Locate the cell with the specified text and output its (x, y) center coordinate. 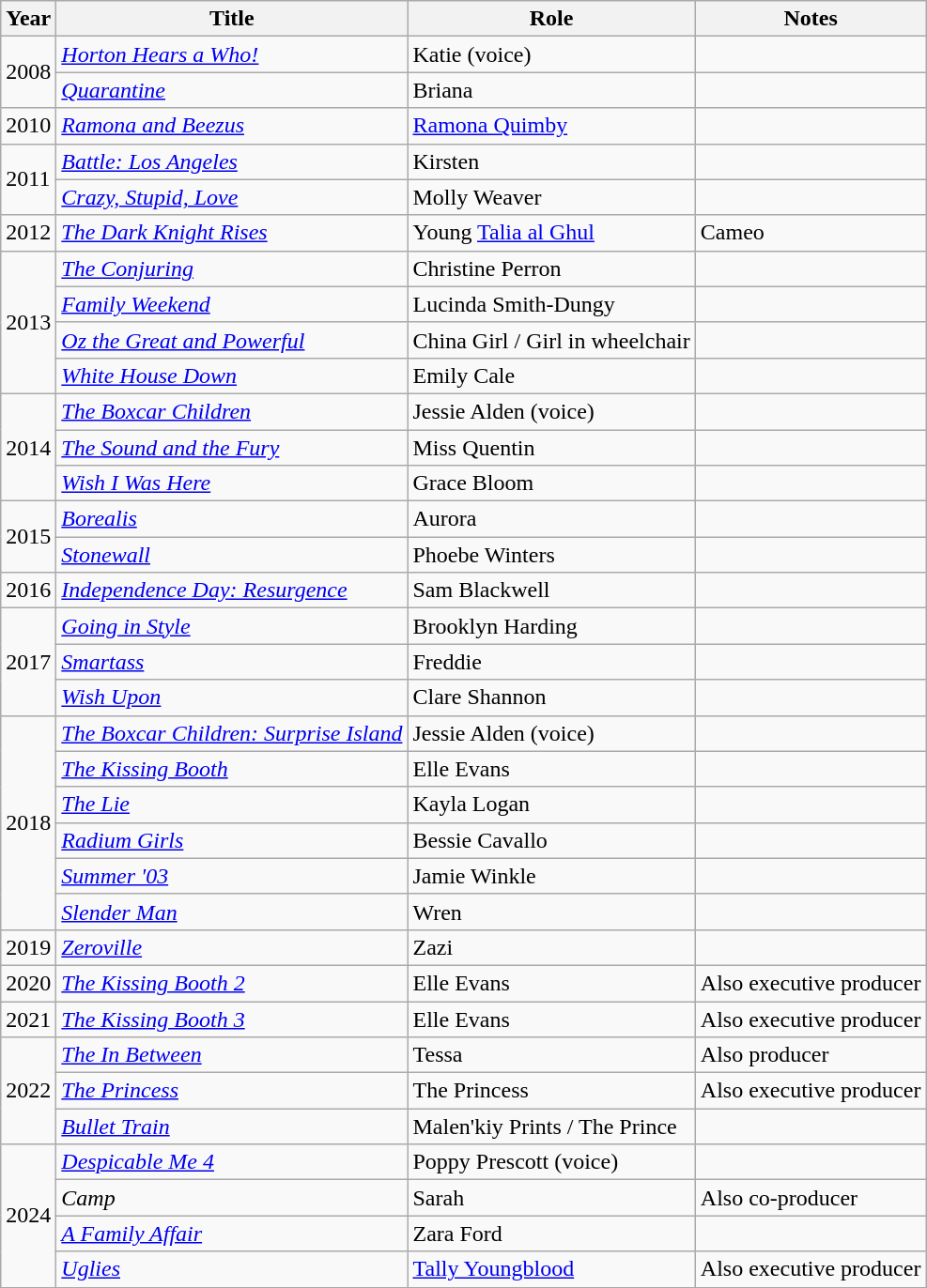
Zara Ford (551, 1234)
Tally Youngblood (551, 1269)
Also co-producer (811, 1198)
Going in Style (232, 626)
The Lie (232, 805)
Christine Perron (551, 268)
Zazi (551, 947)
Sam Blackwell (551, 590)
Young Talia al Ghul (551, 233)
Grace Bloom (551, 483)
The Dark Knight Rises (232, 233)
2022 (28, 1091)
A Family Affair (232, 1234)
Aurora (551, 519)
Year (28, 19)
2010 (28, 126)
Zeroville (232, 947)
2019 (28, 947)
Oz the Great and Powerful (232, 340)
Miss Quentin (551, 448)
Camp (232, 1198)
Quarantine (232, 90)
Ramona and Beezus (232, 126)
Battle: Los Angeles (232, 161)
2016 (28, 590)
The Kissing Booth 2 (232, 983)
The In Between (232, 1055)
Ramona Quimby (551, 126)
Notes (811, 19)
2013 (28, 322)
Also producer (811, 1055)
2012 (28, 233)
Radium Girls (232, 840)
Smartass (232, 662)
Crazy, Stupid, Love (232, 197)
Briana (551, 90)
Summer '03 (232, 876)
Uglies (232, 1269)
Bessie Cavallo (551, 840)
The Conjuring (232, 268)
Wish Upon (232, 698)
The Kissing Booth (232, 769)
2015 (28, 537)
Wren (551, 912)
Phoebe Winters (551, 555)
Role (551, 19)
Tessa (551, 1055)
Lucinda Smith-Dungy (551, 304)
Horton Hears a Who! (232, 54)
Cameo (811, 233)
Freddie (551, 662)
2017 (28, 662)
Molly Weaver (551, 197)
Katie (voice) (551, 54)
Slender Man (232, 912)
2018 (28, 822)
China Girl / Girl in wheelchair (551, 340)
Malen'kiy Prints / The Prince (551, 1127)
Despicable Me 4 (232, 1162)
Brooklyn Harding (551, 626)
Independence Day: Resurgence (232, 590)
Stonewall (232, 555)
Clare Shannon (551, 698)
Jamie Winkle (551, 876)
The Boxcar Children (232, 411)
Bullet Train (232, 1127)
2024 (28, 1216)
Kirsten (551, 161)
Wish I Was Here (232, 483)
Emily Cale (551, 376)
2020 (28, 983)
2014 (28, 447)
Borealis (232, 519)
Title (232, 19)
The Sound and the Fury (232, 448)
The Boxcar Children: Surprise Island (232, 733)
2011 (28, 179)
The Kissing Booth 3 (232, 1019)
2021 (28, 1019)
Poppy Prescott (voice) (551, 1162)
White House Down (232, 376)
Sarah (551, 1198)
2008 (28, 72)
Family Weekend (232, 304)
Kayla Logan (551, 805)
